Find where the given text appears and provide that cell's center as (x, y) coordinate. 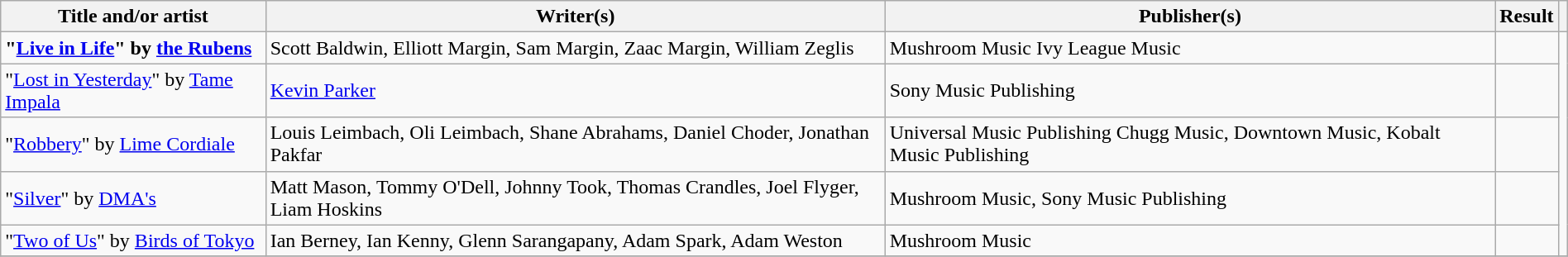
Scott Baldwin, Elliott Margin, Sam Margin, Zaac Margin, William Zeglis (576, 48)
Universal Music Publishing Chugg Music, Downtown Music, Kobalt Music Publishing (1190, 144)
Result (1527, 17)
Publisher(s) (1190, 17)
Mushroom Music (1190, 240)
Kevin Parker (576, 91)
Sony Music Publishing (1190, 91)
"Two of Us" by Birds of Tokyo (133, 240)
"Live in Life" by the Rubens (133, 48)
Mushroom Music Ivy League Music (1190, 48)
Louis Leimbach, Oli Leimbach, Shane Abrahams, Daniel Choder, Jonathan Pakfar (576, 144)
Matt Mason, Tommy O'Dell, Johnny Took, Thomas Crandles, Joel Flyger, Liam Hoskins (576, 198)
Title and/or artist (133, 17)
"Robbery" by Lime Cordiale (133, 144)
Mushroom Music, Sony Music Publishing (1190, 198)
Ian Berney, Ian Kenny, Glenn Sarangapany, Adam Spark, Adam Weston (576, 240)
"Lost in Yesterday" by Tame Impala (133, 91)
Writer(s) (576, 17)
"Silver" by DMA's (133, 198)
